Output the [x, y] coordinate of the center of the cell containing the given text.  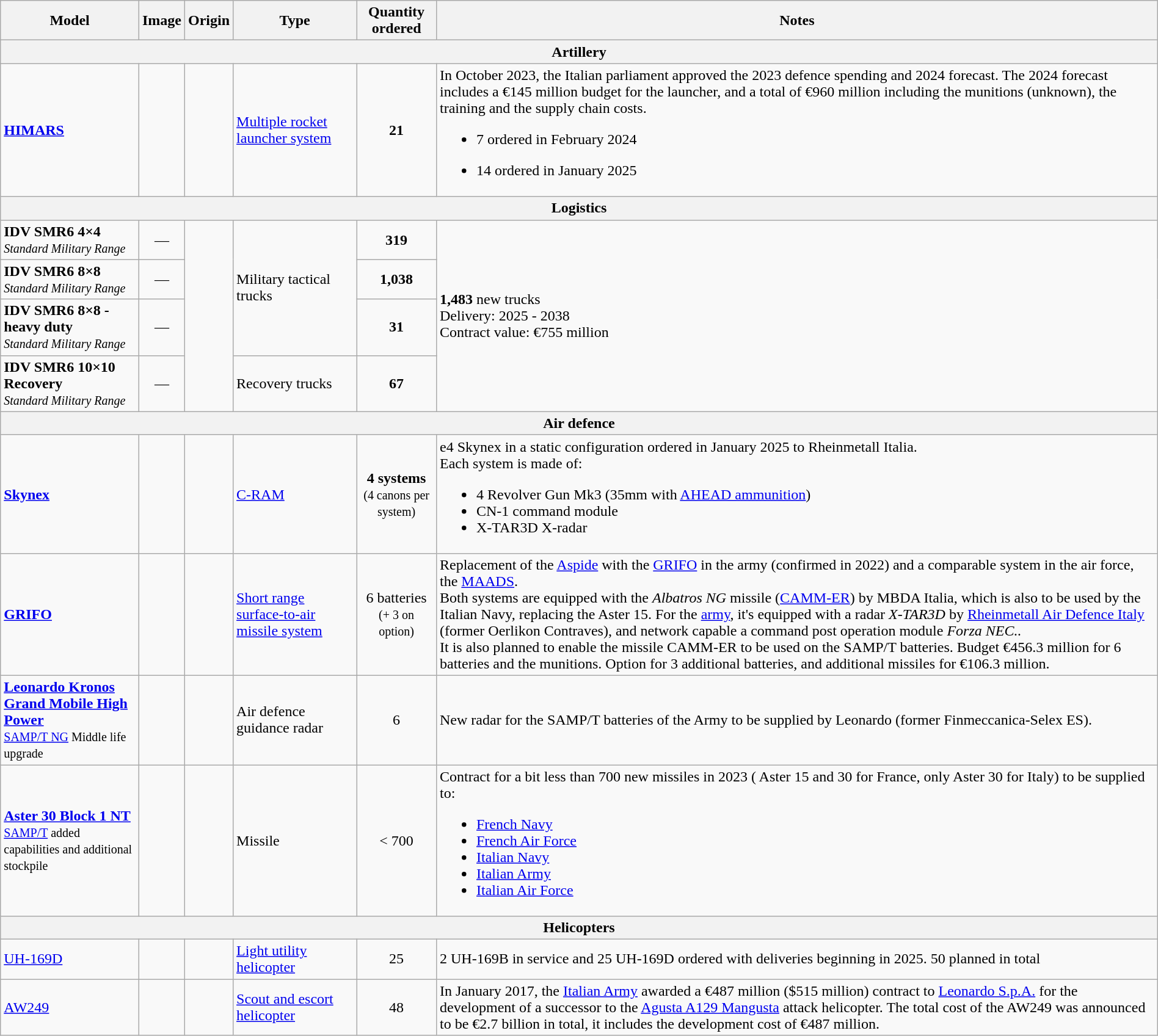
1,038 [397, 280]
319 [397, 239]
Artillery [579, 52]
Helicopters [579, 928]
IDV SMR6 8×8Standard Military Range [70, 280]
Recovery trucks [295, 383]
21 [397, 130]
HIMARS [70, 130]
Skynex [70, 494]
< 700 [397, 840]
New radar for the SAMP/T batteries of the Army to be supplied by Leonardo (former Finmeccanica-Selex ES). [796, 720]
Leonardo Kronos Grand Mobile High PowerSAMP/T NG Middle life upgrade [70, 720]
48 [397, 1007]
Aster 30 Block 1 NTSAMP/T added capabilities and additional stockpile [70, 840]
AW249 [70, 1007]
67 [397, 383]
Light utility helicopter [295, 960]
Image [161, 21]
6 [397, 720]
UH-169D [70, 960]
6 batteries(+ 3 on option) [397, 614]
Military tactical trucks [295, 288]
IDV SMR6 4×4Standard Military Range [70, 239]
Notes [796, 21]
IDV SMR6 10×10 RecoveryStandard Military Range [70, 383]
Multiple rocket launcher system [295, 130]
Short range surface-to-air missile system [295, 614]
Missile [295, 840]
Air defence guidance radar [295, 720]
IDV SMR6 8×8 - heavy dutyStandard Military Range [70, 327]
Type [295, 21]
Air defence [579, 423]
Scout and escort helicopter [295, 1007]
GRIFO [70, 614]
1,483 new trucksDelivery: 2025 - 2038Contract value: €755 million [796, 316]
Logistics [579, 208]
Model [70, 21]
25 [397, 960]
Origin [209, 21]
2 UH-169B in service and 25 UH-169D ordered with deliveries beginning in 2025. 50 planned in total [796, 960]
4 systems(4 canons per system) [397, 494]
Quantity ordered [397, 21]
C-RAM [295, 494]
31 [397, 327]
